Extract the [x, y] coordinate from the center of the cell holding the provided text.  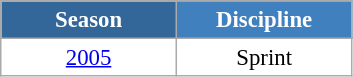
Sprint [264, 58]
Season [89, 20]
Discipline [264, 20]
2005 [89, 58]
